Pinpoint the cell where the given text exists, returning its [x, y] midpoint coordinate. 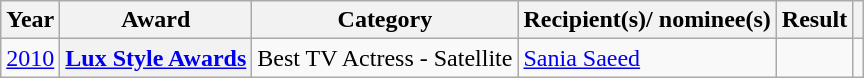
2010 [30, 58]
Lux Style Awards [156, 58]
Best TV Actress - Satellite [385, 58]
Sania Saeed [647, 58]
Category [385, 20]
Year [30, 20]
Result [814, 20]
Award [156, 20]
Recipient(s)/ nominee(s) [647, 20]
